Capture the cell that displays the provided text and extract its [X, Y] central coordinate. 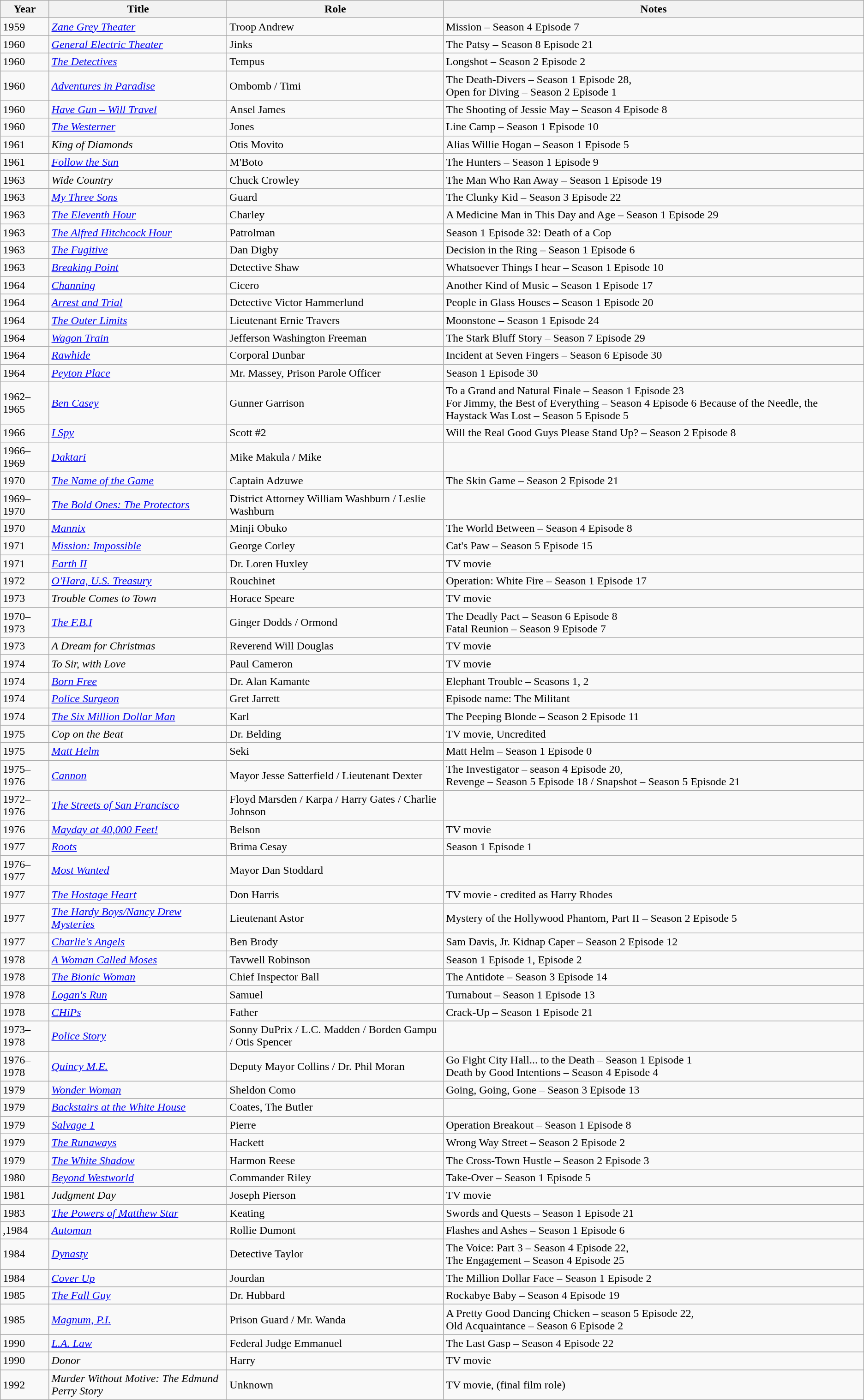
Father [335, 1012]
Elephant Trouble – Seasons 1, 2 [654, 681]
Police Surgeon [138, 699]
Mayor Jesse Satterfield / Lieutenant Dexter [335, 775]
Ginger Dodds / Ormond [335, 622]
M'Boto [335, 162]
The Deadly Pact – Season 6 Episode 8Fatal Reunion – Season 9 Episode 7 [654, 622]
Episode name: The Militant [654, 699]
1970–1973 [25, 622]
TV movie - credited as Harry Rhodes [654, 894]
The Detectives [138, 62]
Year [25, 9]
Troop Andrew [335, 27]
Rouchinet [335, 581]
Mannix [138, 528]
Peyton Place [138, 373]
Cat's Paw – Season 5 Episode 15 [654, 546]
A Woman Called Moses [138, 960]
Crack-Up – Season 1 Episode 21 [654, 1012]
Tempus [335, 62]
Murder Without Motive: The Edmund Perry Story [138, 1385]
The Westerner [138, 127]
Joseph Pierson [335, 1195]
Mission: Impossible [138, 546]
TV movie, (final film role) [654, 1385]
The White Shadow [138, 1160]
Captain Adzuwe [335, 481]
Patrolman [335, 232]
1972 [25, 581]
Sheldon Como [335, 1090]
Salvage 1 [138, 1125]
Season 1 Episode 1 [654, 847]
1966 [25, 433]
Automan [138, 1231]
The Last Gasp – Season 4 Episode 22 [654, 1343]
Corporal Dunbar [335, 355]
Have Gun – Will Travel [138, 109]
King of Diamonds [138, 144]
Horace Speare [335, 599]
Season 1 Episode 1, Episode 2 [654, 960]
1962–1965 [25, 403]
1969–1970 [25, 504]
Season 1 Episode 30 [654, 373]
Wonder Woman [138, 1090]
Roots [138, 847]
Ben Brody [335, 942]
Decision in the Ring – Season 1 Episode 6 [654, 250]
A Medicine Man in This Day and Age – Season 1 Episode 29 [654, 215]
Arrest and Trial [138, 303]
Most Wanted [138, 871]
Dr. Loren Huxley [335, 564]
Otis Movito [335, 144]
The Cross-Town Hustle – Season 2 Episode 3 [654, 1160]
Gret Jarrett [335, 699]
District Attorney William Washburn / Leslie Washburn [335, 504]
Federal Judge Emmanuel [335, 1343]
Magnum, P.I. [138, 1319]
The World Between – Season 4 Episode 8 [654, 528]
Dan Digby [335, 250]
Chief Inspector Ball [335, 977]
Notes [654, 9]
Matt Helm [138, 751]
1983 [25, 1213]
Wagon Train [138, 338]
The Hostage Heart [138, 894]
Wrong Way Street – Season 2 Episode 2 [654, 1142]
The Eleventh Hour [138, 215]
Mayor Dan Stoddard [335, 871]
Going, Going, Gone – Season 3 Episode 13 [654, 1090]
My Three Sons [138, 197]
George Corley [335, 546]
Reverend Will Douglas [335, 646]
The Shooting of Jessie May – Season 4 Episode 8 [654, 109]
1966–1969 [25, 457]
The Voice: Part 3 – Season 4 Episode 22,The Engagement – Season 4 Episode 25 [654, 1255]
The Peeping Blonde – Season 2 Episode 11 [654, 716]
Moonstone – Season 1 Episode 24 [654, 320]
1976–1978 [25, 1066]
Detective Shaw [335, 268]
The Runaways [138, 1142]
Daktari [138, 457]
The Antidote – Season 3 Episode 14 [654, 977]
1981 [25, 1195]
Role [335, 9]
Keating [335, 1213]
The Streets of San Francisco [138, 805]
The Skin Game – Season 2 Episode 21 [654, 481]
Dr. Alan Kamante [335, 681]
A Dream for Christmas [138, 646]
Another Kind of Music – Season 1 Episode 17 [654, 285]
Jefferson Washington Freeman [335, 338]
Commander Riley [335, 1178]
Sonny DuPrix / L.C. Madden / Borden Gampu / Otis Spencer [335, 1036]
Quincy M.E. [138, 1066]
Incident at Seven Fingers – Season 6 Episode 30 [654, 355]
Follow the Sun [138, 162]
Earth II [138, 564]
Charley [335, 215]
Whatsoever Things I hear – Season 1 Episode 10 [654, 268]
Mr. Massey, Prison Parole Officer [335, 373]
The Patsy – Season 8 Episode 21 [654, 44]
1992 [25, 1385]
Paul Cameron [335, 664]
Prison Guard / Mr. Wanda [335, 1319]
I Spy [138, 433]
Karl [335, 716]
The Man Who Ran Away – Season 1 Episode 19 [654, 180]
Dr. Belding [335, 734]
Charlie's Angels [138, 942]
Swords and Quests – Season 1 Episode 21 [654, 1213]
Take-Over – Season 1 Episode 5 [654, 1178]
General Electric Theater [138, 44]
Mayday at 40,000 Feet! [138, 829]
Mystery of the Hollywood Phantom, Part II – Season 2 Episode 5 [654, 919]
Breaking Point [138, 268]
The Fall Guy [138, 1296]
Floyd Marsden / Karpa / Harry Gates / Charlie Johnson [335, 805]
Ben Casey [138, 403]
The Investigator – season 4 Episode 20,Revenge – Season 5 Episode 18 / Snapshot – Season 5 Episode 21 [654, 775]
The Clunky Kid – Season 3 Episode 22 [654, 197]
A Pretty Good Dancing Chicken – season 5 Episode 22,Old Acquaintance – Season 6 Episode 2 [654, 1319]
Hackett [335, 1142]
Dr. Hubbard [335, 1296]
Chuck Crowley [335, 180]
People in Glass Houses – Season 1 Episode 20 [654, 303]
Scott #2 [335, 433]
Police Story [138, 1036]
Cop on the Beat [138, 734]
The Bold Ones: The Protectors [138, 504]
TV movie, Uncredited [654, 734]
Matt Helm – Season 1 Episode 0 [654, 751]
Rockabye Baby – Season 4 Episode 19 [654, 1296]
The Powers of Matthew Star [138, 1213]
Logan's Run [138, 995]
The Fugitive [138, 250]
Turnabout – Season 1 Episode 13 [654, 995]
Lieutenant Astor [335, 919]
Channing [138, 285]
1976–1977 [25, 871]
Operation Breakout – Season 1 Episode 8 [654, 1125]
Samuel [335, 995]
1980 [25, 1178]
Alias Willie Hogan – Season 1 Episode 5 [654, 144]
1976 [25, 829]
Lieutenant Ernie Travers [335, 320]
Mike Makula / Mike [335, 457]
The F.B.I [138, 622]
1975–1976 [25, 775]
Beyond Westworld [138, 1178]
Gunner Garrison [335, 403]
Born Free [138, 681]
Jones [335, 127]
The Outer Limits [138, 320]
Backstairs at the White House [138, 1107]
Brima Cesay [335, 847]
The Hunters – Season 1 Episode 9 [654, 162]
Harmon Reese [335, 1160]
The Bionic Woman [138, 977]
Longshot – Season 2 Episode 2 [654, 62]
Pierre [335, 1125]
L.A. Law [138, 1343]
The Name of the Game [138, 481]
Rawhide [138, 355]
Deputy Mayor Collins / Dr. Phil Moran [335, 1066]
Mission – Season 4 Episode 7 [654, 27]
Minji Obuko [335, 528]
Jinks [335, 44]
The Stark Bluff Story – Season 7 Episode 29 [654, 338]
Donor [138, 1361]
Go Fight City Hall... to the Death – Season 1 Episode 1Death by Good Intentions – Season 4 Episode 4 [654, 1066]
Cannon [138, 775]
Zane Grey Theater [138, 27]
Detective Taylor [335, 1255]
Adventures in Paradise [138, 86]
Belson [335, 829]
Sam Davis, Jr. Kidnap Caper – Season 2 Episode 12 [654, 942]
Line Camp – Season 1 Episode 10 [654, 127]
Season 1 Episode 32: Death of a Cop [654, 232]
To Sir, with Love [138, 664]
Ansel James [335, 109]
Title [138, 9]
The Hardy Boys/Nancy Drew Mysteries [138, 919]
The Six Million Dollar Man [138, 716]
CHiPs [138, 1012]
Harry [335, 1361]
O'Hara, U.S. Treasury [138, 581]
Unknown [335, 1385]
Don Harris [335, 894]
Judgment Day [138, 1195]
Seki [335, 751]
The Million Dollar Face – Season 1 Episode 2 [654, 1278]
Cover Up [138, 1278]
Detective Victor Hammerlund [335, 303]
1972–1976 [25, 805]
,1984 [25, 1231]
Operation: White Fire – Season 1 Episode 17 [654, 581]
The Alfred Hitchcock Hour [138, 232]
Wide Country [138, 180]
Coates, The Butler [335, 1107]
1973–1978 [25, 1036]
Trouble Comes to Town [138, 599]
Guard [335, 197]
Dynasty [138, 1255]
Rollie Dumont [335, 1231]
Ombomb / Timi [335, 86]
Flashes and Ashes – Season 1 Episode 6 [654, 1231]
Jourdan [335, 1278]
1959 [25, 27]
Tavwell Robinson [335, 960]
Cicero [335, 285]
Will the Real Good Guys Please Stand Up? – Season 2 Episode 8 [654, 433]
The Death-Divers – Season 1 Episode 28,Open for Diving – Season 2 Episode 1 [654, 86]
